Capture the cell that displays the provided text and extract its [X, Y] central coordinate. 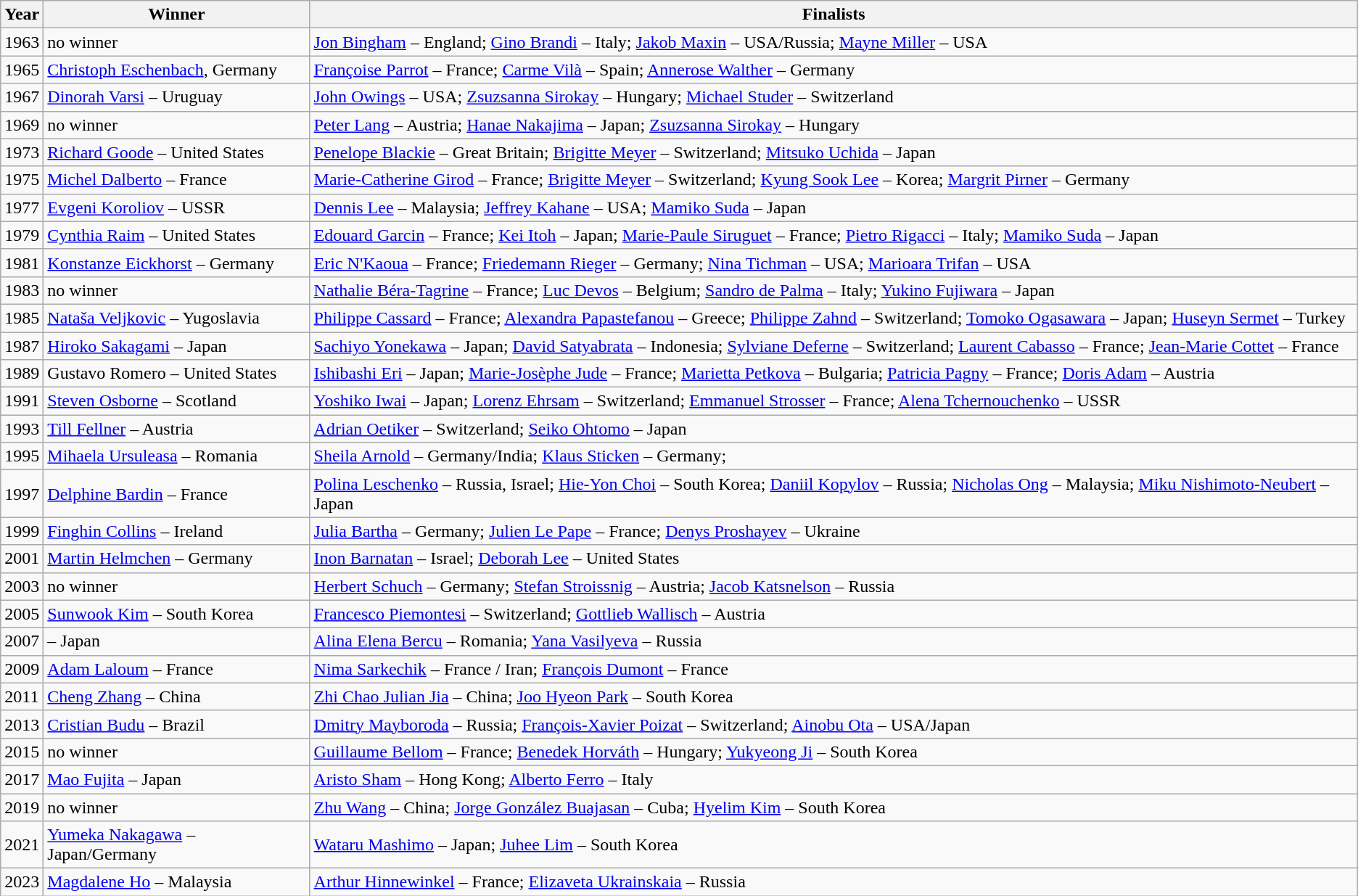
Mao Fujita – Japan [177, 779]
Cynthia Raim – United States [177, 235]
Zhu Wang – China; Jorge González Buajasan – Cuba; Hyelim Kim – South Korea [834, 807]
Michel Dalberto – France [177, 180]
1983 [22, 290]
Adrian Oetiker – Switzerland; Seiko Ohtomo – Japan [834, 429]
Magdalene Ho – Malaysia [177, 882]
Julia Bartha – Germany; Julien Le Pape – France; Denys Proshayev – Ukraine [834, 531]
2015 [22, 752]
1975 [22, 180]
Gustavo Romero – United States [177, 374]
Adam Laloum – France [177, 669]
Polina Leschenko – Russia, Israel; Hie-Yon Choi – South Korea; Daniil Kopylov – Russia; Nicholas Ong – Malaysia; Miku Nishimoto-Neubert – Japan [834, 493]
1991 [22, 401]
Year [22, 15]
Konstanze Eickhorst – Germany [177, 263]
John Owings – USA; Zsuzsanna Sirokay – Hungary; Michael Studer – Switzerland [834, 97]
1965 [22, 70]
Alina Elena Bercu – Romania; Yana Vasilyeva – Russia [834, 641]
Wataru Mashimo – Japan; Juhee Lim – South Korea [834, 844]
Nathalie Béra-Tagrine – France; Luc Devos – Belgium; Sandro de Palma – Italy; Yukino Fujiwara – Japan [834, 290]
1969 [22, 125]
Penelope Blackie – Great Britain; Brigitte Meyer – Switzerland; Mitsuko Uchida – Japan [834, 152]
Jon Bingham – England; Gino Brandi – Italy; Jakob Maxin – USA/Russia; Mayne Miller – USA [834, 42]
1993 [22, 429]
1963 [22, 42]
Dennis Lee – Malaysia; Jeffrey Kahane – USA; Mamiko Suda – Japan [834, 207]
Guillaume Bellom – France; Benedek Horváth – Hungary; Yukyeong Ji – South Korea [834, 752]
2003 [22, 586]
Nima Sarkechik – France / Iran; François Dumont – France [834, 669]
Cheng Zhang – China [177, 696]
2023 [22, 882]
1967 [22, 97]
Richard Goode – United States [177, 152]
Dmitry Mayboroda – Russia; François-Xavier Poizat – Switzerland; Ainobu Ota – USA/Japan [834, 724]
Inon Barnatan – Israel; Deborah Lee – United States [834, 559]
Philippe Cassard – France; Alexandra Papastefanou – Greece; Philippe Zahnd – Switzerland; Tomoko Ogasawara – Japan; Huseyn Sermet – Turkey [834, 318]
1979 [22, 235]
Hiroko Sakagami – Japan [177, 346]
1989 [22, 374]
1985 [22, 318]
2021 [22, 844]
1999 [22, 531]
2011 [22, 696]
Yoshiko Iwai – Japan; Lorenz Ehrsam – Switzerland; Emmanuel Strosser – France; Alena Tchernouchenko – USSR [834, 401]
1987 [22, 346]
2017 [22, 779]
1977 [22, 207]
Christoph Eschenbach, Germany [177, 70]
Ishibashi Eri – Japan; Marie-Josèphe Jude – France; Marietta Petkova – Bulgaria; Patricia Pagny – France; Doris Adam – Austria [834, 374]
2001 [22, 559]
Sheila Arnold – Germany/India; Klaus Sticken – Germany; [834, 456]
Till Fellner – Austria [177, 429]
Arthur Hinnewinkel – France; Elizaveta Ukrainskaia – Russia [834, 882]
Martin Helmchen – Germany [177, 559]
Steven Osborne – Scotland [177, 401]
2005 [22, 614]
Herbert Schuch – Germany; Stefan Stroissnig – Austria; Jacob Katsnelson – Russia [834, 586]
Francesco Piemontesi – Switzerland; Gottlieb Wallisch – Austria [834, 614]
Winner [177, 15]
Zhi Chao Julian Jia – China; Joo Hyeon Park – South Korea [834, 696]
Sunwook Kim – South Korea [177, 614]
Delphine Bardin – France [177, 493]
Marie-Catherine Girod – France; Brigitte Meyer – Switzerland; Kyung Sook Lee – Korea; Margrit Pirner – Germany [834, 180]
Finghin Collins – Ireland [177, 531]
Cristian Budu – Brazil [177, 724]
1995 [22, 456]
Finalists [834, 15]
1981 [22, 263]
Dinorah Varsi – Uruguay [177, 97]
Yumeka Nakagawa – Japan/Germany [177, 844]
Mihaela Ursuleasa – Romania [177, 456]
2009 [22, 669]
2007 [22, 641]
2013 [22, 724]
Sachiyo Yonekawa – Japan; David Satyabrata – Indonesia; Sylviane Deferne – Switzerland; Laurent Cabasso – France; Jean-Marie Cottet – France [834, 346]
Nataša Veljkovic – Yugoslavia [177, 318]
Aristo Sham – Hong Kong; Alberto Ferro – Italy [834, 779]
1997 [22, 493]
Edouard Garcin – France; Kei Itoh – Japan; Marie-Paule Siruguet – France; Pietro Rigacci – Italy; Mamiko Suda – Japan [834, 235]
– Japan [177, 641]
2019 [22, 807]
Peter Lang – Austria; Hanae Nakajima – Japan; Zsuzsanna Sirokay – Hungary [834, 125]
Eric N'Kaoua – France; Friedemann Rieger – Germany; Nina Tichman – USA; Marioara Trifan – USA [834, 263]
Françoise Parrot – France; Carme Vilà – Spain; Annerose Walther – Germany [834, 70]
Evgeni Koroliov – USSR [177, 207]
1973 [22, 152]
